From the cell containing the given text, extract its center point as (X, Y) coordinate. 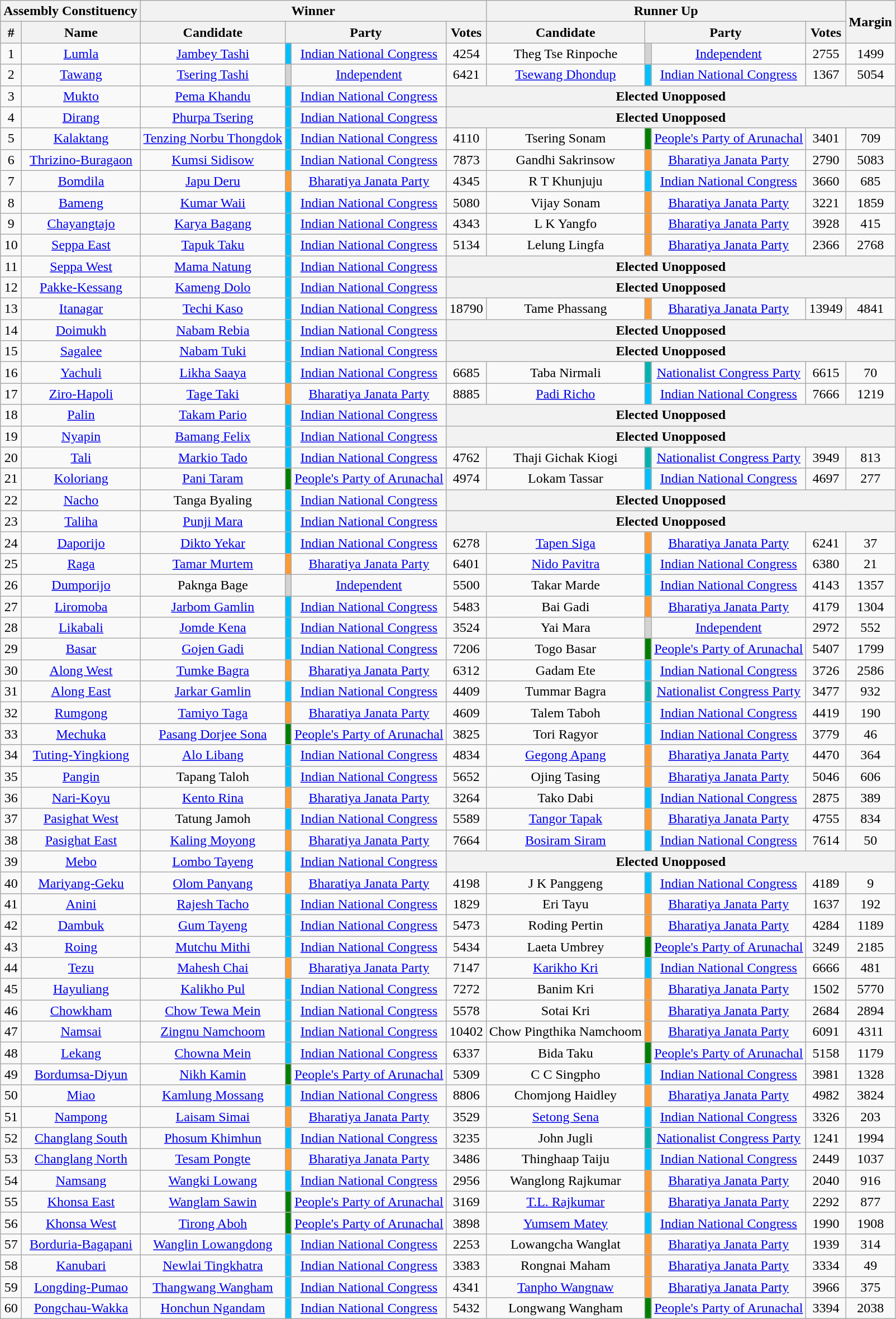
2292 (826, 1202)
Daporijo (81, 542)
1189 (870, 925)
27 (11, 606)
3221 (826, 202)
3169 (466, 1202)
59 (11, 1287)
Kalikho Pul (213, 989)
Theg Tse Rinpoche (565, 54)
1994 (870, 1138)
1499 (870, 54)
2956 (466, 1180)
1304 (870, 606)
43 (11, 947)
Palin (81, 415)
Jambey Tashi (213, 54)
53 (11, 1159)
709 (870, 139)
3334 (826, 1265)
10402 (466, 1032)
Thinghaap Taiju (565, 1159)
Kanubari (81, 1265)
4755 (826, 819)
22 (11, 500)
41 (11, 904)
4697 (826, 479)
3264 (466, 798)
15 (11, 351)
29 (11, 649)
C C Singpho (565, 1074)
Tsering Sonam (565, 139)
7873 (466, 160)
Pasang Dorjee Sona (213, 734)
Pasighat West (81, 819)
Punji Mara (213, 521)
Tali (81, 458)
60 (11, 1308)
1037 (870, 1159)
Kumar Waii (213, 202)
2449 (826, 1159)
Bosiram Siram (565, 840)
2586 (870, 670)
3825 (466, 734)
7147 (466, 968)
Rongnai Maham (565, 1265)
Likabali (81, 628)
5589 (466, 819)
Nacho (81, 500)
5046 (826, 777)
Pema Khandu (213, 96)
Pangin (81, 777)
Basar (81, 649)
8 (11, 202)
3524 (466, 628)
6401 (466, 564)
481 (870, 968)
39 (11, 861)
Dirang (81, 117)
Sagalee (81, 351)
3383 (466, 1265)
Nabam Tuki (213, 351)
Pani Taram (213, 479)
Wanglam Sawin (213, 1202)
Mechuka (81, 734)
3401 (826, 139)
4470 (826, 755)
Chow Tewa Mein (213, 1011)
Tame Phassang (565, 309)
Chayangtajo (81, 223)
6421 (466, 75)
Talem Taboh (565, 713)
4143 (826, 585)
Tage Taki (213, 394)
Alo Libang (213, 755)
Wanglin Lowangdong (213, 1244)
Bai Gadi (565, 606)
Liromoba (81, 606)
4345 (466, 181)
7206 (466, 649)
606 (870, 777)
Mama Natung (213, 266)
Namsai (81, 1032)
5309 (466, 1074)
Yumsem Matey (565, 1223)
2790 (826, 160)
Miao (81, 1096)
Kameng Dolo (213, 288)
Tapen Siga (565, 542)
834 (870, 819)
2040 (826, 1180)
Tamar Murtem (213, 564)
4 (11, 117)
364 (870, 755)
685 (870, 181)
Dambuk (81, 925)
56 (11, 1223)
Mutchu Mithi (213, 947)
Eri Tayu (565, 904)
1799 (870, 649)
33 (11, 734)
55 (11, 1202)
5434 (466, 947)
Chowkham (81, 1011)
Mahesh Chai (213, 968)
3928 (826, 223)
Hayuliang (81, 989)
Mebo (81, 861)
4284 (826, 925)
375 (870, 1287)
Gegong Apang (565, 755)
Nari-Koyu (81, 798)
4198 (466, 883)
11 (11, 266)
2875 (826, 798)
Tsewang Dhondup (565, 75)
L K Yangfo (565, 223)
190 (870, 713)
Banim Kri (565, 989)
52 (11, 1138)
3249 (826, 947)
4419 (826, 713)
Lelung Lingfa (565, 245)
3529 (466, 1117)
48 (11, 1053)
Wangki Lowang (213, 1180)
Tummar Bagra (565, 692)
Lekang (81, 1053)
Rumgong (81, 713)
2972 (826, 628)
Dikto Yekar (213, 542)
Bida Taku (565, 1053)
Vijay Sonam (565, 202)
Olom Panyang (213, 883)
1859 (870, 202)
Nampong (81, 1117)
Nyapin (81, 436)
3660 (826, 181)
1179 (870, 1053)
4609 (466, 713)
Chow Pingthika Namchoom (565, 1032)
Lumla (81, 54)
57 (11, 1244)
32 (11, 713)
Jarkar Gamlin (213, 692)
Lowangcha Wanglat (565, 1244)
5407 (826, 649)
28 (11, 628)
Chomjong Haidley (565, 1096)
Yachuli (81, 373)
18 (11, 415)
415 (870, 223)
Bameng (81, 202)
T.L. Rajkumar (565, 1202)
Borduria-Bagapani (81, 1244)
Tanga Byaling (213, 500)
4254 (466, 54)
Rajesh Tacho (213, 904)
Taliha (81, 521)
47 (11, 1032)
877 (870, 1202)
2768 (870, 245)
18790 (466, 309)
Lokam Tassar (565, 479)
5 (11, 139)
Thangwang Wangham (213, 1287)
Kaling Moyong (213, 840)
Doimukh (81, 330)
3394 (826, 1308)
6380 (826, 564)
6312 (466, 670)
3779 (826, 734)
7664 (466, 840)
Japu Deru (213, 181)
14 (11, 330)
3949 (826, 458)
4982 (826, 1096)
31 (11, 692)
38 (11, 840)
4110 (466, 139)
3966 (826, 1287)
Longding-Pumao (81, 1287)
5134 (466, 245)
13 (11, 309)
Gandhi Sakrinsow (565, 160)
Padi Richo (565, 394)
Newlai Tingkhatra (213, 1265)
1829 (466, 904)
Itanagar (81, 309)
34 (11, 755)
Tanpho Wangnaw (565, 1287)
6 (11, 160)
389 (870, 798)
Phurpa Tsering (213, 117)
Takam Pario (213, 415)
5054 (870, 75)
2 (11, 75)
Pongchau-Wakka (81, 1308)
24 (11, 542)
35 (11, 777)
Pasighat East (81, 840)
3 (11, 96)
Tangor Tapak (565, 819)
Raga (81, 564)
277 (870, 479)
3326 (826, 1117)
Khonsa East (81, 1202)
10 (11, 245)
Tako Dabi (565, 798)
Tsering Tashi (213, 75)
6615 (826, 373)
Kamlung Mossang (213, 1096)
5473 (466, 925)
6666 (826, 968)
Nikh Kamin (213, 1074)
Likha Saaya (213, 373)
Yai Mara (565, 628)
2894 (870, 1011)
Tapang Taloh (213, 777)
5578 (466, 1011)
Takar Marde (565, 585)
2253 (466, 1244)
Winner (313, 11)
Gum Tayeng (213, 925)
Changlang South (81, 1138)
Kalaktang (81, 139)
6241 (826, 542)
6685 (466, 373)
6278 (466, 542)
192 (870, 904)
2366 (826, 245)
314 (870, 1244)
Tawang (81, 75)
Ziro-Hapoli (81, 394)
1328 (870, 1074)
20 (11, 458)
1219 (870, 394)
8885 (466, 394)
Paknga Bage (213, 585)
1908 (870, 1223)
1990 (826, 1223)
3477 (826, 692)
Along West (81, 670)
3898 (466, 1223)
19 (11, 436)
Namsang (81, 1180)
5432 (466, 1308)
7614 (826, 840)
Tumke Bagra (213, 670)
1 (11, 54)
30 (11, 670)
4409 (466, 692)
3235 (466, 1138)
1357 (870, 585)
Honchun Ngandam (213, 1308)
Dumporijo (81, 585)
16 (11, 373)
Longwang Wangham (565, 1308)
2038 (870, 1308)
4311 (870, 1032)
Thrizino-Buragaon (81, 160)
1367 (826, 75)
44 (11, 968)
Tori Ragyor (565, 734)
Laeta Umbrey (565, 947)
Nido Pavitra (565, 564)
23 (11, 521)
45 (11, 989)
Mariyang-Geku (81, 883)
36 (11, 798)
4179 (826, 606)
6091 (826, 1032)
Margin (870, 22)
4841 (870, 309)
552 (870, 628)
58 (11, 1265)
5158 (826, 1053)
Anini (81, 904)
Tirong Aboh (213, 1223)
J K Panggeng (565, 883)
13949 (826, 309)
Tatung Jamoh (213, 819)
Tuting-Yingkiong (81, 755)
25 (11, 564)
Chowna Mein (213, 1053)
2755 (826, 54)
2684 (826, 1011)
Seppa West (81, 266)
Roding Pertin (565, 925)
5483 (466, 606)
Laisam Simai (213, 1117)
8806 (466, 1096)
51 (11, 1117)
12 (11, 288)
Nabam Rebia (213, 330)
Kento Rina (213, 798)
1241 (826, 1138)
Khonsa West (81, 1223)
Assembly Constituency (70, 11)
7 (11, 181)
916 (870, 1180)
Jomde Kena (213, 628)
Name (81, 32)
17 (11, 394)
70 (870, 373)
Togo Basar (565, 649)
1502 (826, 989)
4189 (826, 883)
Lombo Tayeng (213, 861)
Bordumsa-Diyun (81, 1074)
Mukto (81, 96)
7272 (466, 989)
813 (870, 458)
Wanglong Rajkumar (565, 1180)
Gojen Gadi (213, 649)
3726 (826, 670)
Thaji Gichak Kiogi (565, 458)
40 (11, 883)
3981 (826, 1074)
Jarbom Gamlin (213, 606)
Along East (81, 692)
Tenzing Norbu Thongdok (213, 139)
Tapuk Taku (213, 245)
3486 (466, 1159)
Taba Nirmali (565, 373)
Tesam Pongte (213, 1159)
Techi Kaso (213, 309)
Gadam Ete (565, 670)
Ojing Tasing (565, 777)
Pakke-Kessang (81, 288)
5083 (870, 160)
5500 (466, 585)
Zingnu Namchoom (213, 1032)
5080 (466, 202)
Roing (81, 947)
6337 (466, 1053)
Runner Up (666, 11)
4974 (466, 479)
4343 (466, 223)
4762 (466, 458)
7666 (826, 394)
Sotai Kri (565, 1011)
3824 (870, 1096)
Changlang North (81, 1159)
John Jugli (565, 1138)
Kumsi Sidisow (213, 160)
Tezu (81, 968)
4341 (466, 1287)
Bomdila (81, 181)
Tamiyo Taga (213, 713)
2185 (870, 947)
54 (11, 1180)
# (11, 32)
1637 (826, 904)
Seppa East (81, 245)
Karikho Kri (565, 968)
42 (11, 925)
Setong Sena (565, 1117)
Phosum Khimhun (213, 1138)
4834 (466, 755)
1939 (826, 1244)
Koloriang (81, 479)
203 (870, 1117)
932 (870, 692)
Bamang Felix (213, 436)
Markio Tado (213, 458)
26 (11, 585)
R T Khunjuju (565, 181)
5770 (870, 989)
5652 (466, 777)
Karya Bagang (213, 223)
